Locate the cell with the specified text and output its [x, y] center coordinate. 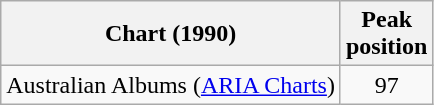
97 [386, 85]
Australian Albums (ARIA Charts) [171, 85]
Peakposition [386, 34]
Chart (1990) [171, 34]
